Scan for the cell matching the given text and deliver its [x, y] coordinate at center. 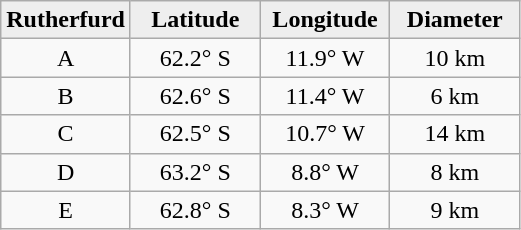
8 km [455, 172]
9 km [455, 210]
E [66, 210]
14 km [455, 134]
11.9° W [325, 58]
10 km [455, 58]
8.3° W [325, 210]
63.2° S [195, 172]
10.7° W [325, 134]
62.6° S [195, 96]
62.8° S [195, 210]
Diameter [455, 20]
C [66, 134]
Latitude [195, 20]
11.4° W [325, 96]
62.5° S [195, 134]
Longitude [325, 20]
A [66, 58]
62.2° S [195, 58]
B [66, 96]
Rutherfurd [66, 20]
8.8° W [325, 172]
6 km [455, 96]
D [66, 172]
